Determine the (X, Y) coordinate at the center of the cell enclosing the given text.  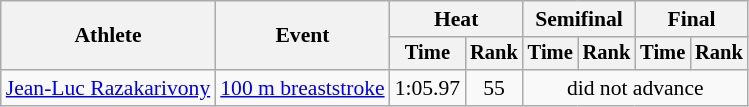
Athlete (108, 36)
Final (691, 19)
100 m breaststroke (302, 88)
Heat (456, 19)
Jean-Luc Razakarivony (108, 88)
Semifinal (579, 19)
Event (302, 36)
did not advance (636, 88)
1:05.97 (428, 88)
55 (494, 88)
